Find where the given text appears and provide that cell's center as (x, y) coordinate. 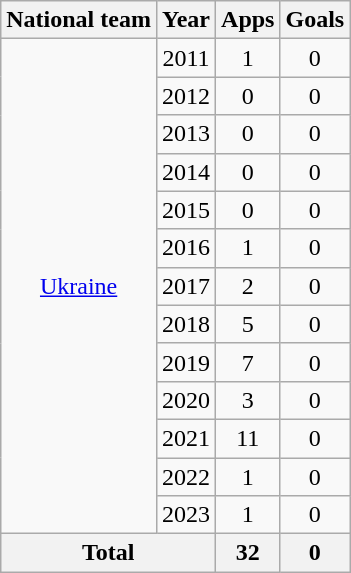
Total (108, 553)
2019 (186, 362)
2011 (186, 58)
7 (248, 362)
5 (248, 324)
National team (79, 20)
2012 (186, 96)
32 (248, 553)
2017 (186, 286)
Year (186, 20)
2020 (186, 400)
2013 (186, 134)
Ukraine (79, 286)
2015 (186, 210)
2014 (186, 172)
2016 (186, 248)
11 (248, 438)
Apps (248, 20)
2021 (186, 438)
2023 (186, 515)
2022 (186, 477)
2 (248, 286)
2018 (186, 324)
Goals (315, 20)
3 (248, 400)
